Search for the cell housing the specified text and yield its [x, y] center coordinate. 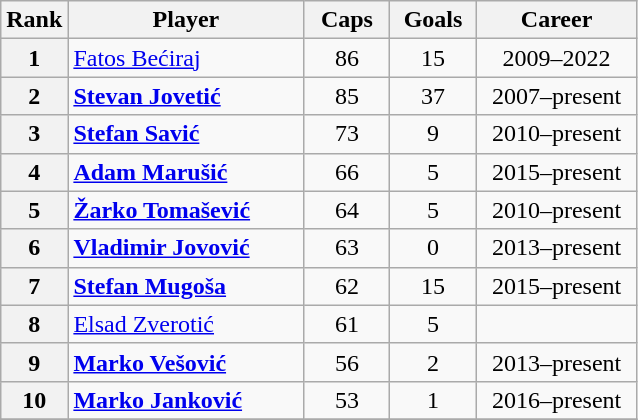
Stefan Savić [186, 134]
Marko Janković [186, 400]
0 [433, 248]
Career [556, 20]
7 [34, 286]
Player [186, 20]
73 [347, 134]
64 [347, 210]
3 [34, 134]
Fatos Bećiraj [186, 58]
Vladimir Jovović [186, 248]
85 [347, 96]
2009–2022 [556, 58]
Adam Marušić [186, 172]
4 [34, 172]
Rank [34, 20]
Goals [433, 20]
2016–present [556, 400]
53 [347, 400]
6 [34, 248]
10 [34, 400]
Žarko Tomašević [186, 210]
66 [347, 172]
Elsad Zverotić [186, 324]
37 [433, 96]
2007–present [556, 96]
61 [347, 324]
86 [347, 58]
63 [347, 248]
Caps [347, 20]
Stefan Mugoša [186, 286]
8 [34, 324]
56 [347, 362]
Stevan Jovetić [186, 96]
Marko Vešović [186, 362]
62 [347, 286]
